Locate the cell with the specified text and output its (x, y) center coordinate. 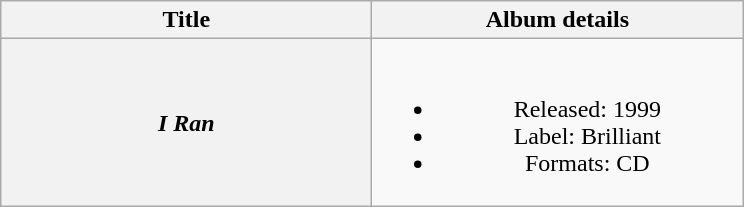
Album details (558, 20)
Released: 1999Label: BrilliantFormats: CD (558, 122)
Title (186, 20)
I Ran (186, 122)
